Scan for the cell matching the given text and deliver its (X, Y) coordinate at center. 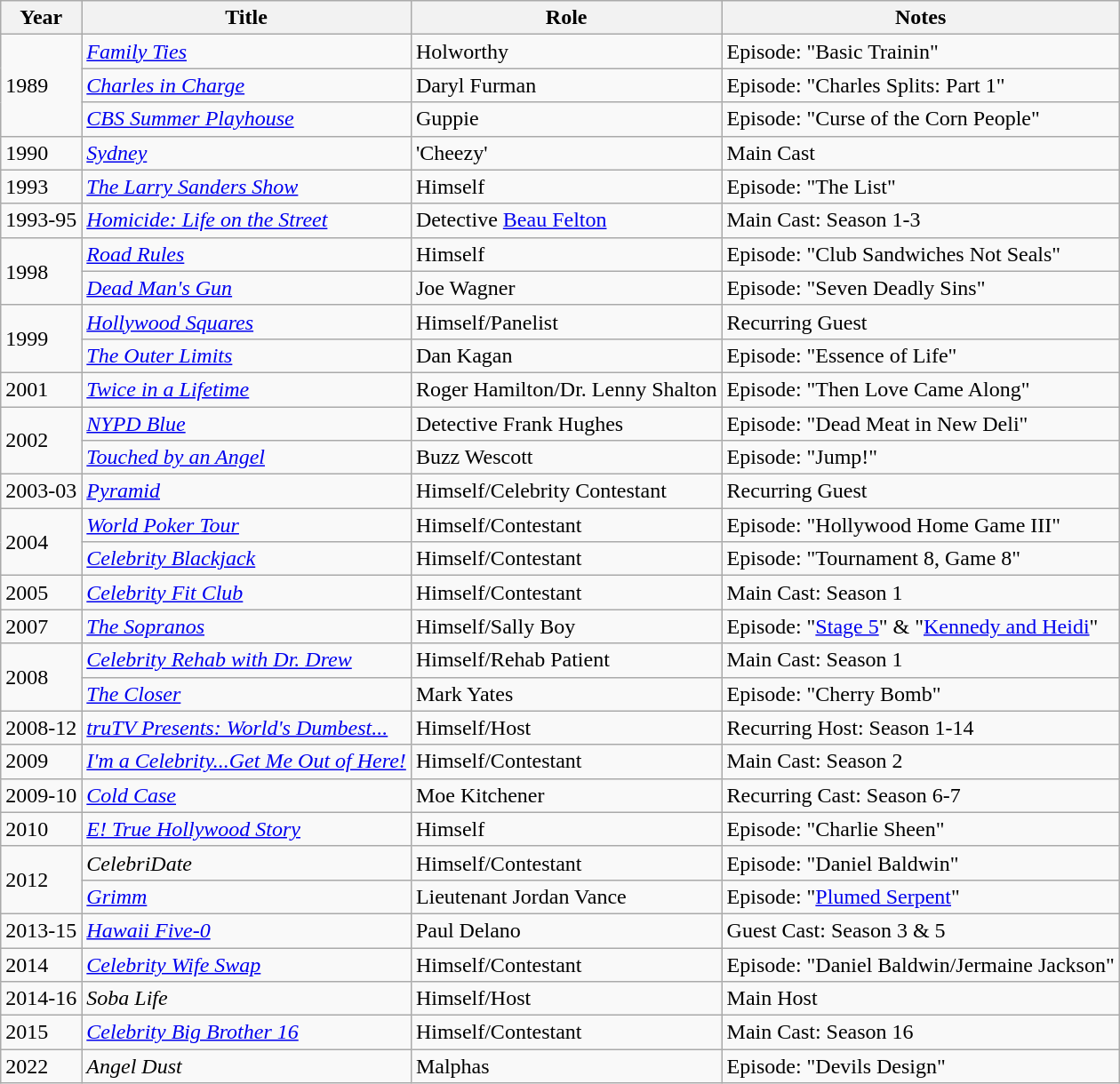
Mark Yates (566, 694)
Episode: "Basic Trainin" (921, 52)
2008 (41, 677)
2013-15 (41, 930)
Charles in Charge (247, 85)
Himself/Celebrity Contestant (566, 491)
Himself/Sally Boy (566, 626)
Buzz Wescott (566, 458)
World Poker Tour (247, 525)
Moe Kitchener (566, 795)
2002 (41, 441)
Hawaii Five-0 (247, 930)
I'm a Celebrity...Get Me Out of Here! (247, 761)
Episode: "Devils Design" (921, 1066)
Malphas (566, 1066)
Holworthy (566, 52)
Episode: "Stage 5" & "Kennedy and Heidi" (921, 626)
2009-10 (41, 795)
Main Host (921, 999)
Dead Man's Gun (247, 288)
Main Cast: Season 2 (921, 761)
The Outer Limits (247, 355)
Year (41, 18)
2009 (41, 761)
Celebrity Big Brother 16 (247, 1032)
1989 (41, 85)
Episode: "Dead Meat in New Deli" (921, 424)
Detective Beau Felton (566, 220)
Himself/Rehab Patient (566, 660)
Angel Dust (247, 1066)
2014 (41, 964)
2014-16 (41, 999)
The Larry Sanders Show (247, 187)
1993 (41, 187)
Episode: "Hollywood Home Game III" (921, 525)
2008-12 (41, 728)
1999 (41, 339)
E! True Hollywood Story (247, 829)
Celebrity Wife Swap (247, 964)
NYPD Blue (247, 424)
Sydney (247, 153)
Recurring Cast: Season 6-7 (921, 795)
truTV Presents: World's Dumbest... (247, 728)
Episode: "Essence of Life" (921, 355)
2005 (41, 593)
Episode: "Daniel Baldwin/Jermaine Jackson" (921, 964)
Guppie (566, 119)
Celebrity Rehab with Dr. Drew (247, 660)
Family Ties (247, 52)
Episode: "Seven Deadly Sins" (921, 288)
2022 (41, 1066)
2003-03 (41, 491)
1998 (41, 271)
Episode: "Charlie Sheen" (921, 829)
2010 (41, 829)
2004 (41, 542)
Main Cast: Season 1-3 (921, 220)
Pyramid (247, 491)
Homicide: Life on the Street (247, 220)
Paul Delano (566, 930)
Episode: "Tournament 8, Game 8" (921, 559)
Episode: "The List" (921, 187)
Episode: "Plumed Serpent" (921, 897)
Episode: "Jump!" (921, 458)
2001 (41, 389)
The Sopranos (247, 626)
2015 (41, 1032)
CBS Summer Playhouse (247, 119)
Cold Case (247, 795)
Road Rules (247, 254)
Soba Life (247, 999)
CelebriDate (247, 863)
Main Cast: Season 16 (921, 1032)
Episode: "Charles Splits: Part 1" (921, 85)
Main Cast (921, 153)
2007 (41, 626)
2012 (41, 880)
Detective Frank Hughes (566, 424)
Grimm (247, 897)
Episode: "Club Sandwiches Not Seals" (921, 254)
Guest Cast: Season 3 & 5 (921, 930)
1990 (41, 153)
Title (247, 18)
Celebrity Blackjack (247, 559)
Daryl Furman (566, 85)
Roger Hamilton/Dr. Lenny Shalton (566, 389)
Recurring Host: Season 1-14 (921, 728)
Notes (921, 18)
Touched by an Angel (247, 458)
1993-95 (41, 220)
Episode: "Then Love Came Along" (921, 389)
Episode: "Daniel Baldwin" (921, 863)
Dan Kagan (566, 355)
Hollywood Squares (247, 322)
The Closer (247, 694)
Episode: "Cherry Bomb" (921, 694)
Role (566, 18)
'Cheezy' (566, 153)
Lieutenant Jordan Vance (566, 897)
Episode: "Curse of the Corn People" (921, 119)
Celebrity Fit Club (247, 593)
Joe Wagner (566, 288)
Twice in a Lifetime (247, 389)
Himself/Panelist (566, 322)
